Return [X, Y] of the center of cell containing provided text 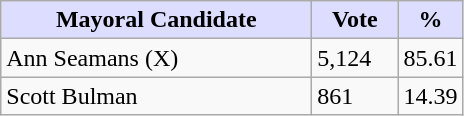
% [430, 20]
5,124 [355, 58]
Vote [355, 20]
Scott Bulman [156, 96]
Ann Seamans (X) [156, 58]
85.61 [430, 58]
861 [355, 96]
14.39 [430, 96]
Mayoral Candidate [156, 20]
